Detect which cell encompasses the target text, then output its (x, y) center coordinate. 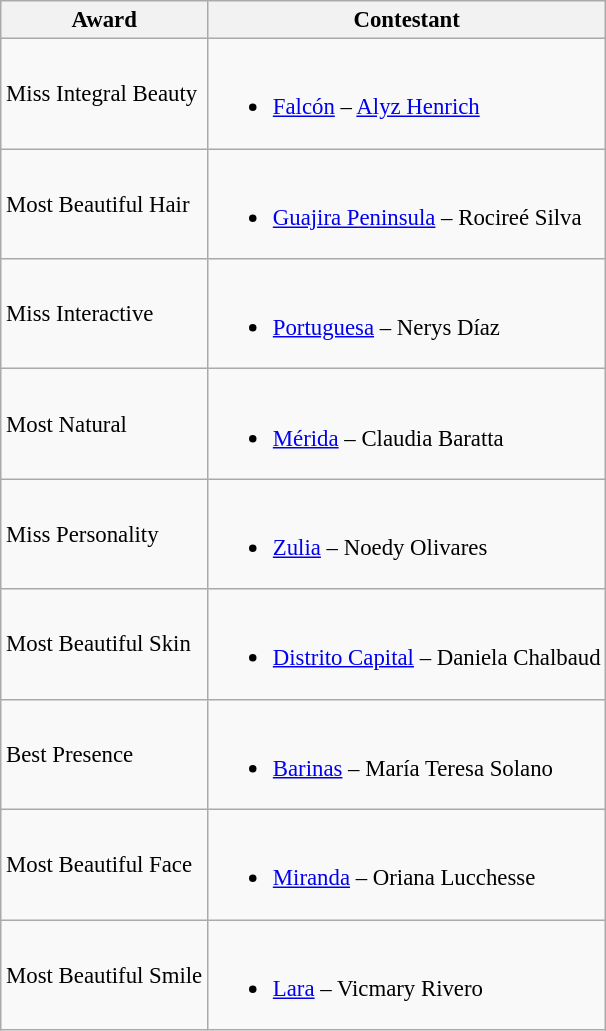
Mérida – Claudia Baratta (407, 424)
Most Natural (104, 424)
Miss Interactive (104, 314)
Award (104, 20)
Guajira Peninsula – Rocireé Silva (407, 204)
Miss Integral Beauty (104, 94)
Lara – Vicmary Rivero (407, 975)
Portuguesa – Nerys Díaz (407, 314)
Barinas – María Teresa Solano (407, 754)
Miss Personality (104, 534)
Most Beautiful Face (104, 865)
Zulia – Noedy Olivares (407, 534)
Best Presence (104, 754)
Most Beautiful Hair (104, 204)
Falcón – Alyz Henrich (407, 94)
Most Beautiful Skin (104, 644)
Contestant (407, 20)
Miranda – Oriana Lucchesse (407, 865)
Distrito Capital – Daniela Chalbaud (407, 644)
Most Beautiful Smile (104, 975)
